Extract the [X, Y] coordinate from the center of the cell holding the provided text.  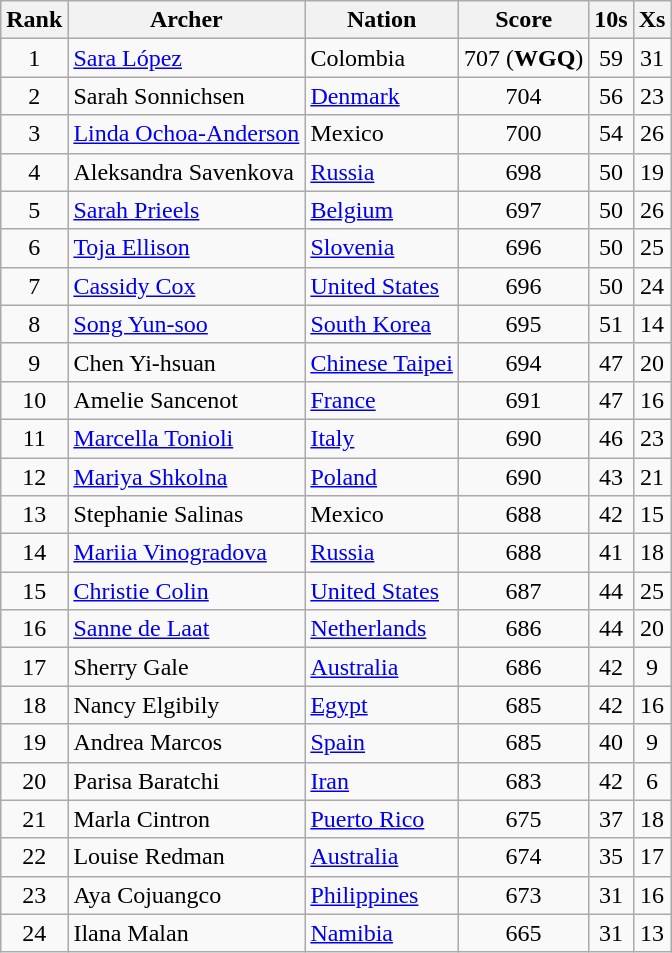
51 [611, 324]
Toja Ellison [186, 248]
Poland [382, 477]
691 [523, 400]
3 [34, 134]
Chinese Taipei [382, 362]
Philippines [382, 895]
Colombia [382, 58]
35 [611, 857]
Netherlands [382, 629]
France [382, 400]
Ilana Malan [186, 933]
698 [523, 172]
Christie Colin [186, 591]
673 [523, 895]
Chen Yi-hsuan [186, 362]
Iran [382, 781]
Stephanie Salinas [186, 515]
704 [523, 96]
4 [34, 172]
Archer [186, 20]
695 [523, 324]
Sarah Prieels [186, 210]
Rank [34, 20]
46 [611, 438]
59 [611, 58]
40 [611, 743]
Andrea Marcos [186, 743]
South Korea [382, 324]
683 [523, 781]
Sarah Sonnichsen [186, 96]
Amelie Sancenot [186, 400]
Italy [382, 438]
10s [611, 20]
10 [34, 400]
54 [611, 134]
Slovenia [382, 248]
674 [523, 857]
Belgium [382, 210]
Linda Ochoa-Anderson [186, 134]
675 [523, 819]
Nation [382, 20]
Cassidy Cox [186, 286]
11 [34, 438]
1 [34, 58]
37 [611, 819]
697 [523, 210]
700 [523, 134]
Sherry Gale [186, 667]
43 [611, 477]
687 [523, 591]
Louise Redman [186, 857]
Spain [382, 743]
Mariya Shkolna [186, 477]
12 [34, 477]
Aleksandra Savenkova [186, 172]
Xs [652, 20]
Nancy Elgibily [186, 705]
665 [523, 933]
Parisa Baratchi [186, 781]
Mariia Vinogradova [186, 553]
Sara López [186, 58]
707 (WGQ) [523, 58]
41 [611, 553]
8 [34, 324]
Marcella Tonioli [186, 438]
Denmark [382, 96]
Puerto Rico [382, 819]
Marla Cintron [186, 819]
Sanne de Laat [186, 629]
22 [34, 857]
Namibia [382, 933]
Aya Cojuangco [186, 895]
Score [523, 20]
56 [611, 96]
7 [34, 286]
2 [34, 96]
Song Yun-soo [186, 324]
Egypt [382, 705]
694 [523, 362]
5 [34, 210]
